Search for the cell housing the specified text and yield its (x, y) center coordinate. 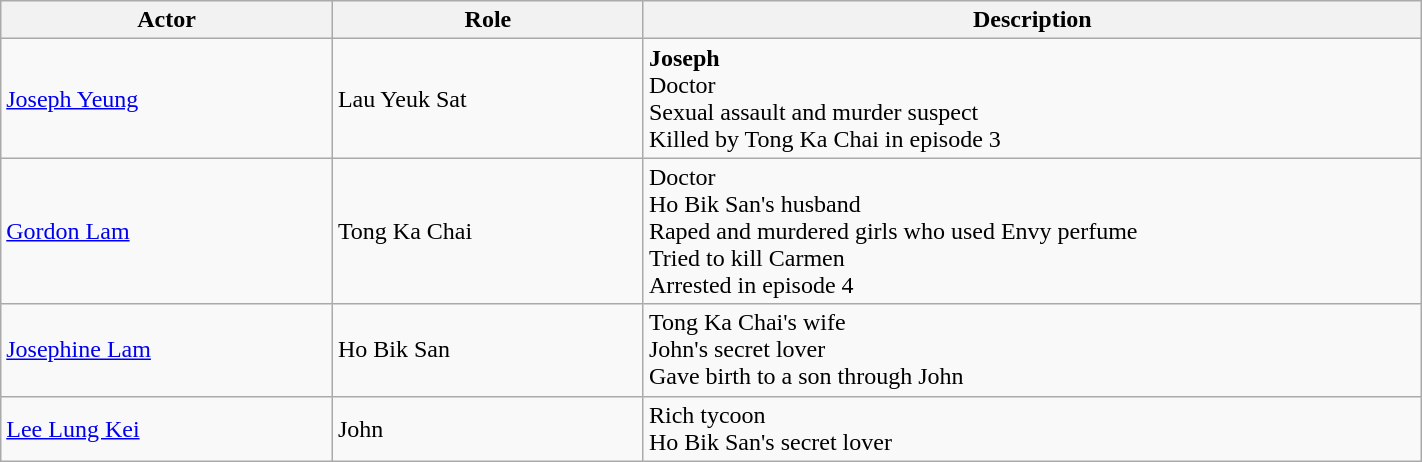
Tong Ka Chai's wifeJohn's secret loverGave birth to a son through John (1032, 350)
Description (1032, 20)
Gordon Lam (167, 231)
Josephine Lam (167, 350)
Actor (167, 20)
Ho Bik San (488, 350)
DoctorHo Bik San's husbandRaped and murdered girls who used Envy perfumeTried to kill CarmenArrested in episode 4 (1032, 231)
Tong Ka Chai (488, 231)
Joseph Yeung (167, 98)
Lau Yeuk Sat (488, 98)
John (488, 428)
Role (488, 20)
JosephDoctorSexual assault and murder suspectKilled by Tong Ka Chai in episode 3 (1032, 98)
Lee Lung Kei (167, 428)
Rich tycoonHo Bik San's secret lover (1032, 428)
